Determine the (x, y) coordinate at the center of the cell enclosing the given text.  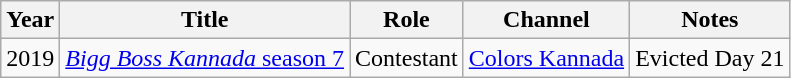
Year (30, 20)
Colors Kannada (546, 58)
Channel (546, 20)
Bigg Boss Kannada season 7 (205, 58)
Role (407, 20)
Notes (710, 20)
Title (205, 20)
Evicted Day 21 (710, 58)
2019 (30, 58)
Contestant (407, 58)
